Return [x, y] of the center of cell containing provided text 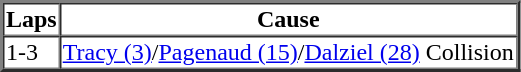
Tracy (3)/Pagenaud (15)/Dalziel (28) Collision [288, 52]
Cause [288, 20]
1-3 [32, 52]
Laps [32, 20]
